Capture the cell that displays the provided text and extract its [X, Y] central coordinate. 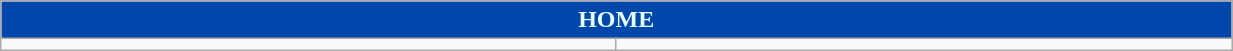
HOME [616, 20]
